From the cell containing the given text, extract its center point as [x, y] coordinate. 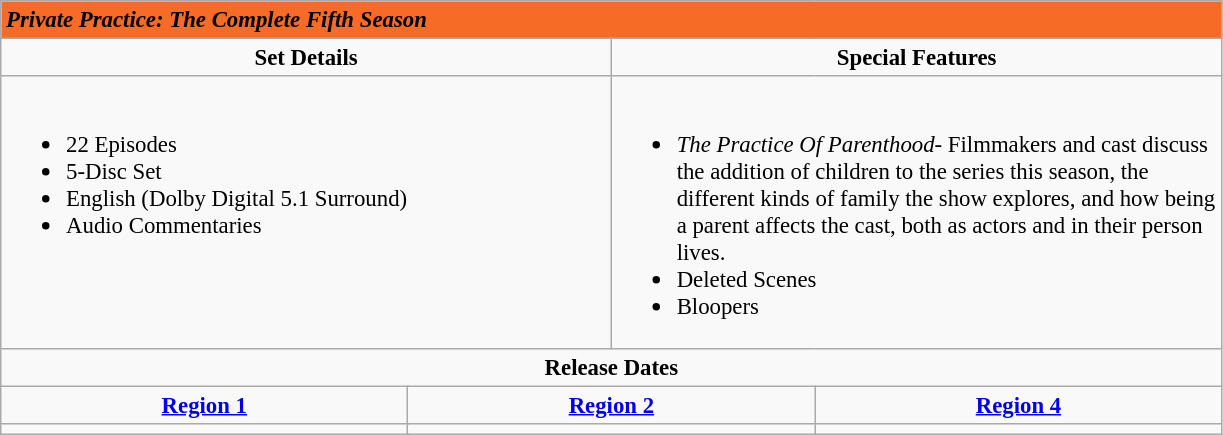
Region 4 [1018, 405]
Region 1 [204, 405]
Set Details [306, 58]
Region 2 [612, 405]
Release Dates [612, 367]
Special Features [916, 58]
Private Practice: The Complete Fifth Season [612, 20]
22 Episodes5-Disc SetEnglish (Dolby Digital 5.1 Surround)Audio Commentaries [306, 212]
